Identify which cell holds the provided text, then report its [x, y] central coordinate. 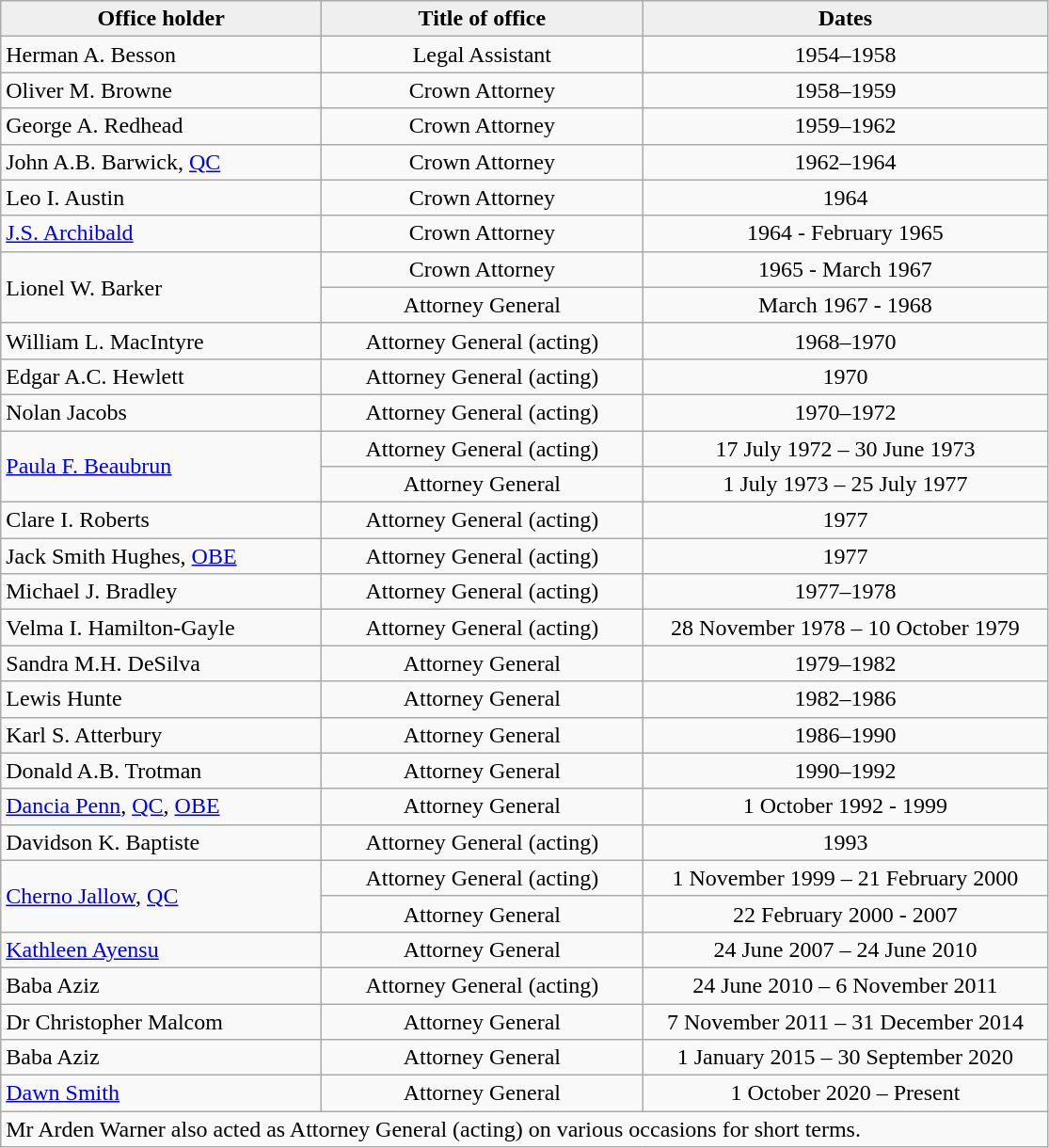
Title of office [482, 19]
Herman A. Besson [162, 55]
1970 [845, 376]
1 January 2015 – 30 September 2020 [845, 1058]
Michael J. Bradley [162, 592]
J.S. Archibald [162, 233]
22 February 2000 - 2007 [845, 914]
1982–1986 [845, 699]
24 June 2010 – 6 November 2011 [845, 985]
Lewis Hunte [162, 699]
1986–1990 [845, 735]
Mr Arden Warner also acted as Attorney General (acting) on various occasions for short terms. [525, 1129]
Donald A.B. Trotman [162, 771]
Dr Christopher Malcom [162, 1021]
17 July 1972 – 30 June 1973 [845, 449]
Legal Assistant [482, 55]
Lionel W. Barker [162, 287]
March 1967 - 1968 [845, 305]
John A.B. Barwick, QC [162, 162]
Sandra M.H. DeSilva [162, 663]
28 November 1978 – 10 October 1979 [845, 628]
George A. Redhead [162, 126]
1 July 1973 – 25 July 1977 [845, 485]
1964 - February 1965 [845, 233]
Cherno Jallow, QC [162, 896]
1959–1962 [845, 126]
7 November 2011 – 31 December 2014 [845, 1021]
Edgar A.C. Hewlett [162, 376]
1990–1992 [845, 771]
Dancia Penn, QC, OBE [162, 806]
1 October 2020 – Present [845, 1093]
1954–1958 [845, 55]
1993 [845, 842]
Dates [845, 19]
1965 - March 1967 [845, 269]
William L. MacIntyre [162, 341]
1979–1982 [845, 663]
1977–1978 [845, 592]
Paula F. Beaubrun [162, 467]
Kathleen Ayensu [162, 949]
1958–1959 [845, 90]
Nolan Jacobs [162, 412]
Davidson K. Baptiste [162, 842]
Dawn Smith [162, 1093]
24 June 2007 – 24 June 2010 [845, 949]
Office holder [162, 19]
Velma I. Hamilton-Gayle [162, 628]
1 November 1999 – 21 February 2000 [845, 878]
Leo I. Austin [162, 198]
1 October 1992 - 1999 [845, 806]
Karl S. Atterbury [162, 735]
1962–1964 [845, 162]
Jack Smith Hughes, OBE [162, 556]
1968–1970 [845, 341]
Clare I. Roberts [162, 520]
Oliver M. Browne [162, 90]
1964 [845, 198]
1970–1972 [845, 412]
